Extract the [X, Y] coordinate from the center of the cell holding the provided text.  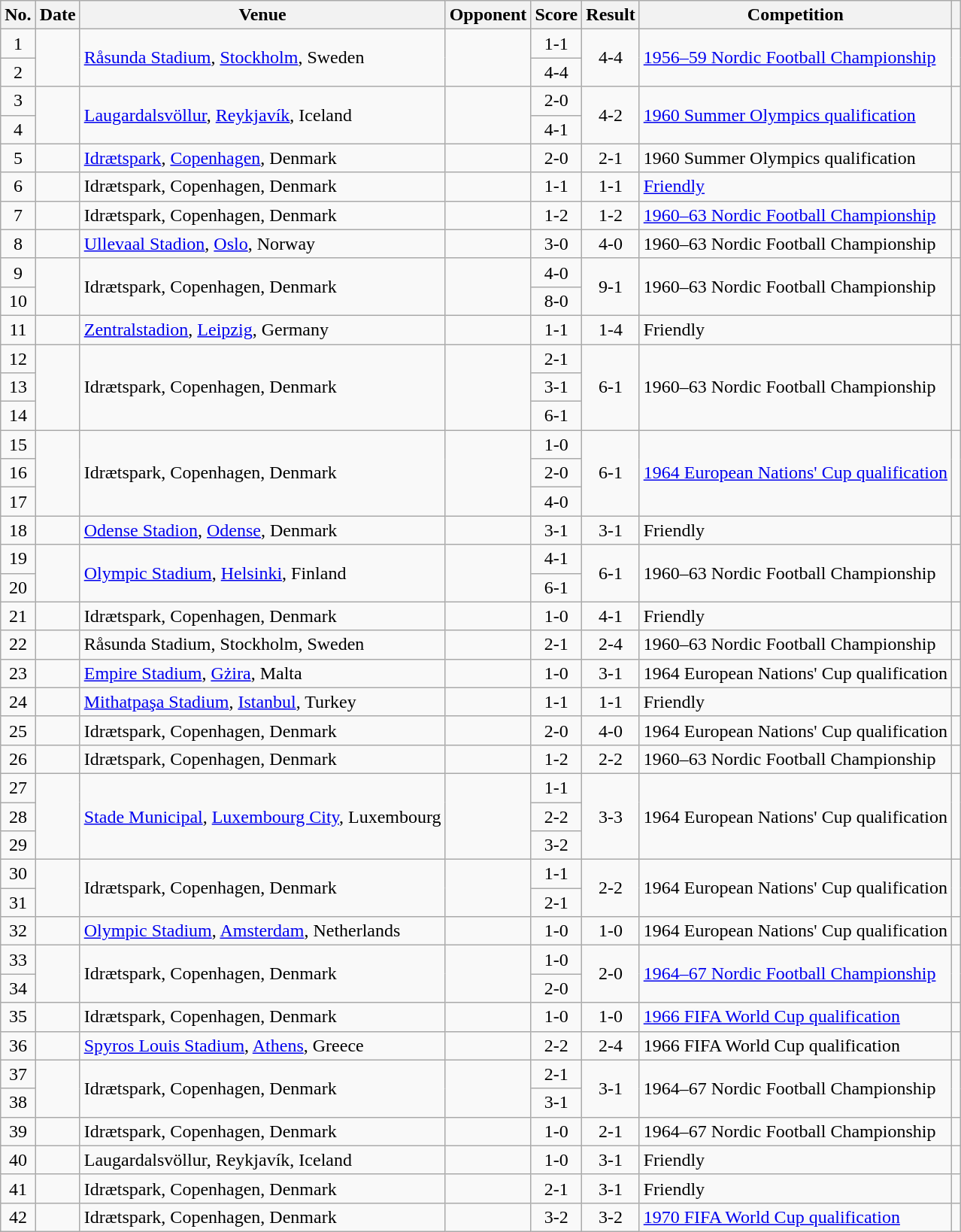
6 [18, 187]
4-2 [611, 115]
3-0 [556, 244]
Spyros Louis Stadium, Athens, Greece [262, 1045]
13 [18, 387]
35 [18, 1017]
1 [18, 44]
22 [18, 645]
8 [18, 244]
9-1 [611, 287]
1-4 [611, 329]
27 [18, 787]
33 [18, 960]
3-3 [611, 816]
10 [18, 301]
Result [611, 15]
Mithatpaşa Stadium, Istanbul, Turkey [262, 702]
29 [18, 845]
18 [18, 530]
40 [18, 1160]
Date [57, 15]
1970 FIFA World Cup qualification [796, 1217]
Venue [262, 15]
30 [18, 874]
7 [18, 215]
12 [18, 359]
36 [18, 1045]
Competition [796, 15]
Stade Municipal, Luxembourg City, Luxembourg [262, 816]
32 [18, 931]
Olympic Stadium, Helsinki, Finland [262, 573]
26 [18, 759]
38 [18, 1103]
Opponent [488, 15]
31 [18, 903]
41 [18, 1188]
14 [18, 416]
17 [18, 502]
23 [18, 673]
Empire Stadium, Gżira, Malta [262, 673]
8-0 [556, 301]
24 [18, 702]
34 [18, 988]
Odense Stadion, Odense, Denmark [262, 530]
16 [18, 473]
4 [18, 129]
3 [18, 101]
Ullevaal Stadion, Oslo, Norway [262, 244]
Score [556, 15]
15 [18, 445]
42 [18, 1217]
1956–59 Nordic Football Championship [796, 58]
19 [18, 559]
No. [18, 15]
25 [18, 730]
Zentralstadion, Leipzig, Germany [262, 329]
11 [18, 329]
37 [18, 1074]
20 [18, 587]
5 [18, 158]
Olympic Stadium, Amsterdam, Netherlands [262, 931]
2 [18, 72]
28 [18, 816]
21 [18, 616]
9 [18, 272]
39 [18, 1131]
